Detect which cell encompasses the target text, then output its (X, Y) center coordinate. 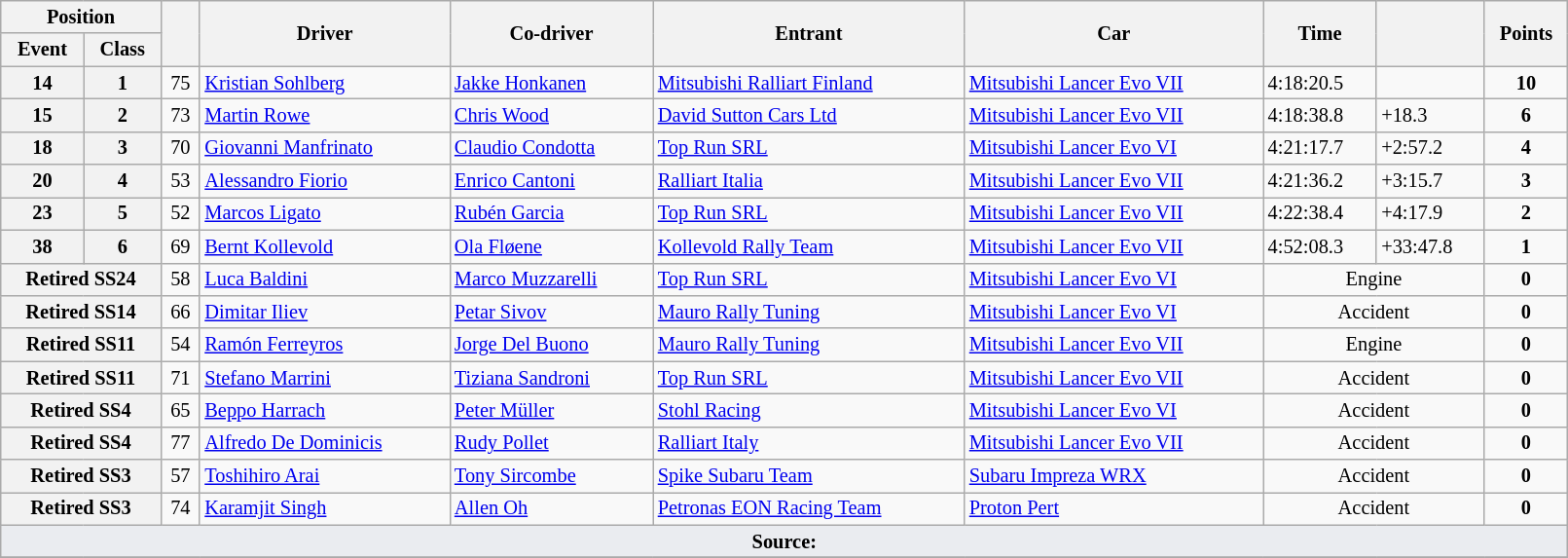
23 (43, 213)
18 (43, 148)
Ralliart Italy (809, 443)
Luca Baldini (325, 279)
+3:15.7 (1431, 181)
Event (43, 50)
65 (180, 410)
Spike Subaru Team (809, 476)
4:18:20.5 (1320, 83)
52 (180, 213)
57 (180, 476)
Kollevold Rally Team (809, 246)
54 (180, 345)
Kristian Sohlberg (325, 83)
Points (1526, 33)
Marcos Ligato (325, 213)
77 (180, 443)
58 (180, 279)
69 (180, 246)
Giovanni Manfrinato (325, 148)
Allen Oh (551, 508)
+33:47.8 (1431, 246)
71 (180, 378)
66 (180, 312)
Alfredo De Dominicis (325, 443)
Bernt Kollevold (325, 246)
Mitsubishi Ralliart Finland (809, 83)
Stefano Marrini (325, 378)
Position (82, 17)
Dimitar Iliev (325, 312)
70 (180, 148)
5 (123, 213)
Co-driver (551, 33)
15 (43, 115)
Marco Muzzarelli (551, 279)
Proton Pert (1113, 508)
Stohl Racing (809, 410)
Ola Fløene (551, 246)
Ralliart Italia (809, 181)
14 (43, 83)
Rudy Pollet (551, 443)
Entrant (809, 33)
Claudio Condotta (551, 148)
Jakke Honkanen (551, 83)
Class (123, 50)
Enrico Cantoni (551, 181)
Karamjit Singh (325, 508)
4:18:38.8 (1320, 115)
Petar Sivov (551, 312)
Rubén Garcia (551, 213)
Source: (784, 541)
Petronas EON Racing Team (809, 508)
73 (180, 115)
Tiziana Sandroni (551, 378)
38 (43, 246)
Subaru Impreza WRX (1113, 476)
4:52:08.3 (1320, 246)
74 (180, 508)
4:22:38.4 (1320, 213)
Tony Sircombe (551, 476)
Time (1320, 33)
Peter Müller (551, 410)
Retired SS24 (82, 279)
Ramón Ferreyros (325, 345)
+2:57.2 (1431, 148)
75 (180, 83)
Jorge Del Buono (551, 345)
+18.3 (1431, 115)
20 (43, 181)
4:21:36.2 (1320, 181)
Driver (325, 33)
Beppo Harrach (325, 410)
Car (1113, 33)
Martin Rowe (325, 115)
Alessandro Fiorio (325, 181)
David Sutton Cars Ltd (809, 115)
+4:17.9 (1431, 213)
53 (180, 181)
4:21:17.7 (1320, 148)
Toshihiro Arai (325, 476)
10 (1526, 83)
Retired SS14 (82, 312)
Chris Wood (551, 115)
